Determine the (X, Y) coordinate at the center of the cell enclosing the given text.  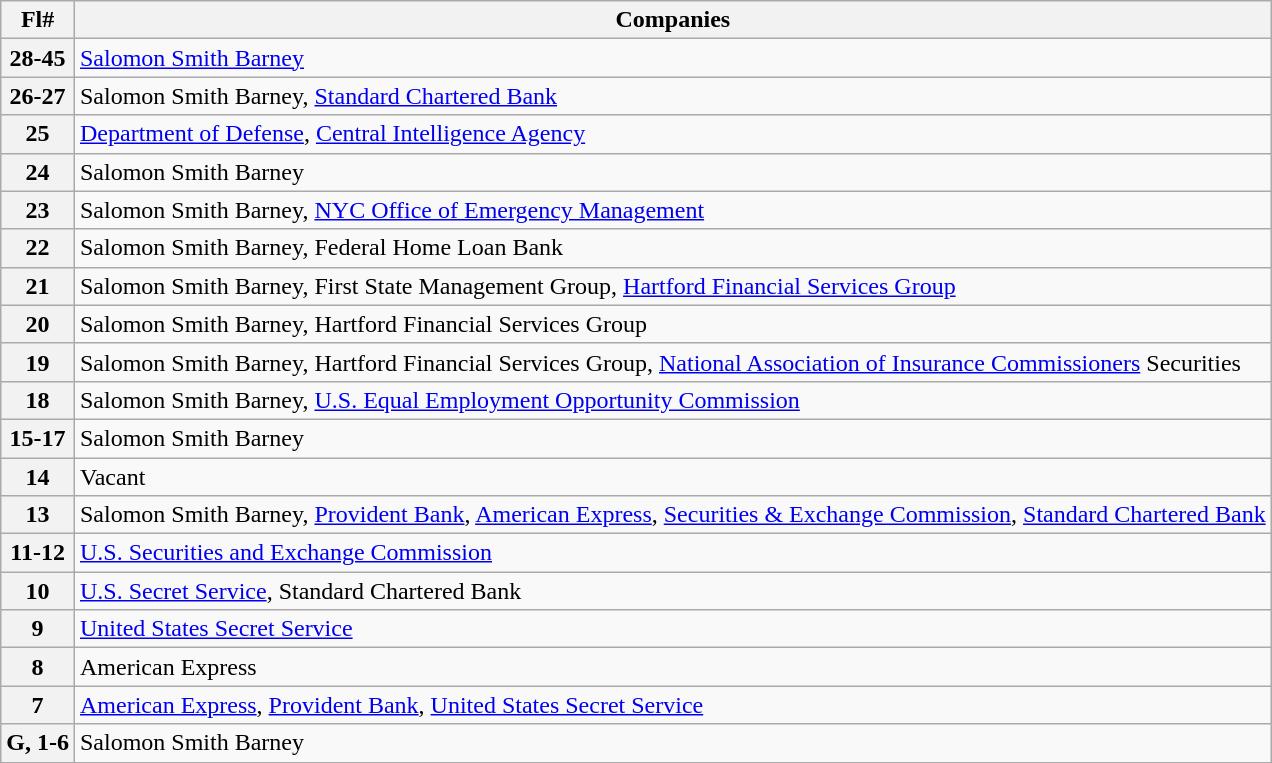
25 (38, 134)
24 (38, 172)
American Express, Provident Bank, United States Secret Service (672, 705)
Salomon Smith Barney, U.S. Equal Employment Opportunity Commission (672, 400)
26-27 (38, 96)
U.S. Securities and Exchange Commission (672, 553)
11-12 (38, 553)
28-45 (38, 58)
Department of Defense, Central Intelligence Agency (672, 134)
7 (38, 705)
Salomon Smith Barney, First State Management Group, Hartford Financial Services Group (672, 286)
G, 1-6 (38, 743)
21 (38, 286)
23 (38, 210)
18 (38, 400)
Salomon Smith Barney, Hartford Financial Services Group, National Association of Insurance Commissioners Securities (672, 362)
Salomon Smith Barney, Standard Chartered Bank (672, 96)
10 (38, 591)
15-17 (38, 438)
13 (38, 515)
United States Secret Service (672, 629)
Salomon Smith Barney, Hartford Financial Services Group (672, 324)
9 (38, 629)
Salomon Smith Barney, NYC Office of Emergency Management (672, 210)
Salomon Smith Barney, Provident Bank, American Express, Securities & Exchange Commission, Standard Chartered Bank (672, 515)
19 (38, 362)
14 (38, 477)
Vacant (672, 477)
American Express (672, 667)
20 (38, 324)
8 (38, 667)
Companies (672, 20)
U.S. Secret Service, Standard Chartered Bank (672, 591)
Fl# (38, 20)
Salomon Smith Barney, Federal Home Loan Bank (672, 248)
22 (38, 248)
